Output the (X, Y) coordinate of the center of the cell containing the given text.  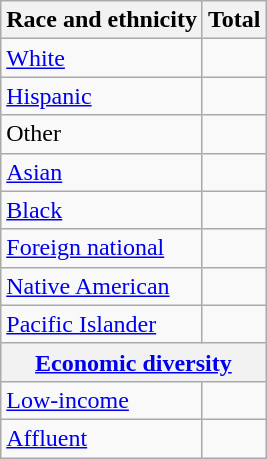
Foreign national (102, 248)
Asian (102, 172)
Total (234, 20)
Pacific Islander (102, 324)
Hispanic (102, 96)
Other (102, 134)
Native American (102, 286)
Affluent (102, 438)
White (102, 58)
Low-income (102, 400)
Economic diversity (134, 362)
Black (102, 210)
Race and ethnicity (102, 20)
